From the cell containing the given text, extract its center point as [x, y] coordinate. 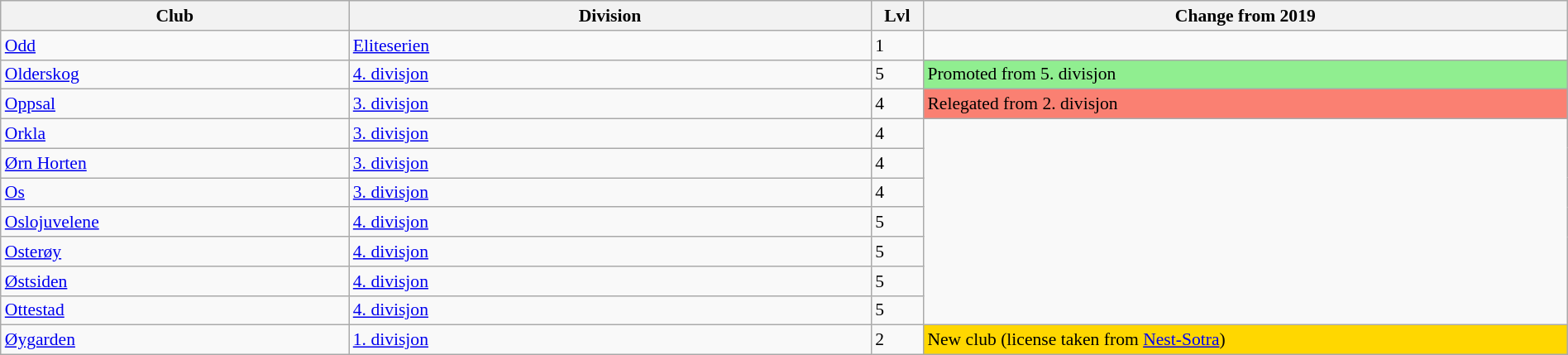
Orkla [175, 134]
1 [896, 46]
Promoted from 5. divisjon [1245, 74]
Ottestad [175, 310]
Oppsal [175, 104]
Change from 2019 [1245, 16]
Oslojuvelene [175, 223]
Eliteserien [610, 46]
Club [175, 16]
Division [610, 16]
Ørn Horten [175, 163]
Østsiden [175, 281]
Odd [175, 46]
1. divisjon [610, 340]
Øygarden [175, 340]
2 [896, 340]
Lvl [896, 16]
Os [175, 193]
New club (license taken from Nest-Sotra) [1245, 340]
Relegated from 2. divisjon [1245, 104]
Osterøy [175, 252]
Olderskog [175, 74]
